Provide the [x, y] coordinate of the cell's center where the given text is located.  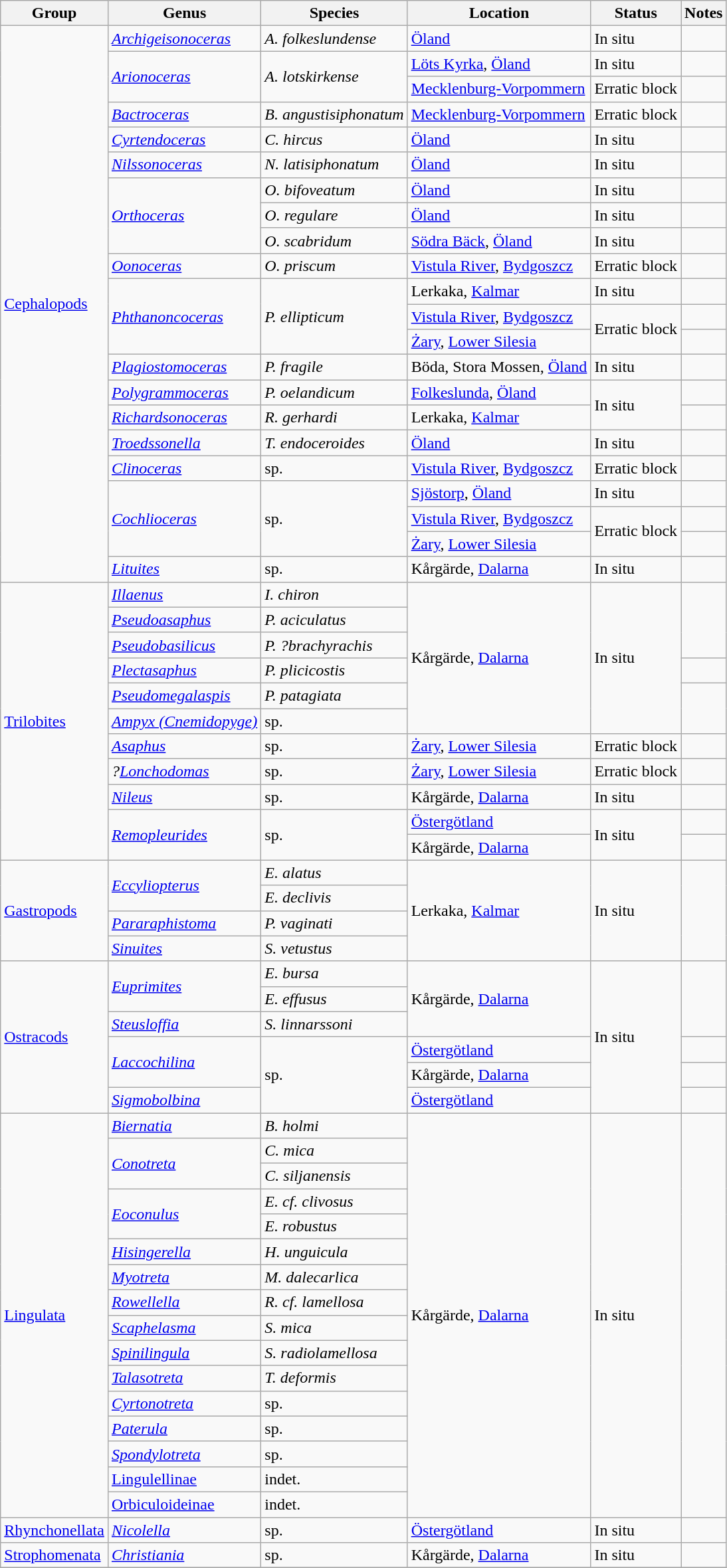
Sigmobolbina [184, 1100]
A. folkeslundense [334, 39]
Location [499, 13]
P. vaginati [334, 923]
Cyrtendoceras [184, 139]
Remopleurides [184, 835]
Paterula [184, 1429]
P. fragile [334, 367]
Christiania [184, 1555]
E. alatus [334, 873]
Plagiostomoceras [184, 367]
Oonoceras [184, 266]
E. declivis [334, 898]
P. aciculatus [334, 620]
Lingulellinae [184, 1479]
Spondylotreta [184, 1454]
O. scabridum [334, 240]
Clinoceras [184, 468]
Bactroceras [184, 114]
Laccochilina [184, 1062]
P. patagiata [334, 695]
Södra Bäck, Öland [499, 240]
O. regulare [334, 215]
R. gerhardi [334, 418]
Asaphus [184, 746]
Nileus [184, 797]
?Lonchodomas [184, 772]
O. priscum [334, 266]
Orthoceras [184, 215]
Rowellella [184, 1302]
Notes [704, 13]
Lituites [184, 569]
Pseudobasilicus [184, 645]
E. cf. clivosus [334, 1201]
Cochlioceras [184, 519]
Orbiculoideinae [184, 1504]
Gastropods [54, 911]
Ostracods [54, 1037]
Hisingerella [184, 1252]
P. ellipticum [334, 316]
Conotreta [184, 1164]
S. linnarssoni [334, 1024]
R. cf. lamellosa [334, 1302]
N. latisiphonatum [334, 165]
Illaenus [184, 594]
Pseudoasaphus [184, 620]
Plectasaphus [184, 670]
Group [54, 13]
Löts Kyrka, Öland [499, 64]
Ampyx (Cnemidopyge) [184, 721]
Status [636, 13]
I. chiron [334, 594]
P. oelandicum [334, 392]
E. bursa [334, 974]
Pararaphistoma [184, 923]
H. unguicula [334, 1252]
Eoconulus [184, 1214]
Species [334, 13]
S. radiolamellosa [334, 1353]
Böda, Stora Mossen, Öland [499, 367]
Spinilingula [184, 1353]
Biernatia [184, 1126]
E. effusus [334, 999]
Arionoceras [184, 76]
S. mica [334, 1328]
Folkeslunda, Öland [499, 392]
P. ?brachyrachis [334, 645]
T. deformis [334, 1378]
Polygrammoceras [184, 392]
Trilobites [54, 721]
M. dalecarlica [334, 1277]
Strophomenata [54, 1555]
Richardsonoceras [184, 418]
Eccyliopterus [184, 885]
S. vetustus [334, 948]
E. robustus [334, 1227]
C. hircus [334, 139]
C. mica [334, 1151]
Pseudomegalaspis [184, 695]
Nilssonoceras [184, 165]
Cephalopods [54, 304]
Troedssonella [184, 443]
Scaphelasma [184, 1328]
Nicolella [184, 1529]
Lingulata [54, 1315]
P. plicicostis [334, 670]
O. bifoveatum [334, 190]
Phthanoncoceras [184, 316]
Cyrtonotreta [184, 1403]
Steusloffia [184, 1024]
Myotreta [184, 1277]
Sinuites [184, 948]
C. siljanensis [334, 1176]
Rhynchonellata [54, 1529]
B. angustisiphonatum [334, 114]
Archigeisonoceras [184, 39]
A. lotskirkense [334, 76]
Genus [184, 13]
Euprimites [184, 986]
T. endoceroides [334, 443]
Talasotreta [184, 1378]
Sjöstorp, Öland [499, 493]
B. holmi [334, 1126]
